From the cell containing the given text, extract its center point as [x, y] coordinate. 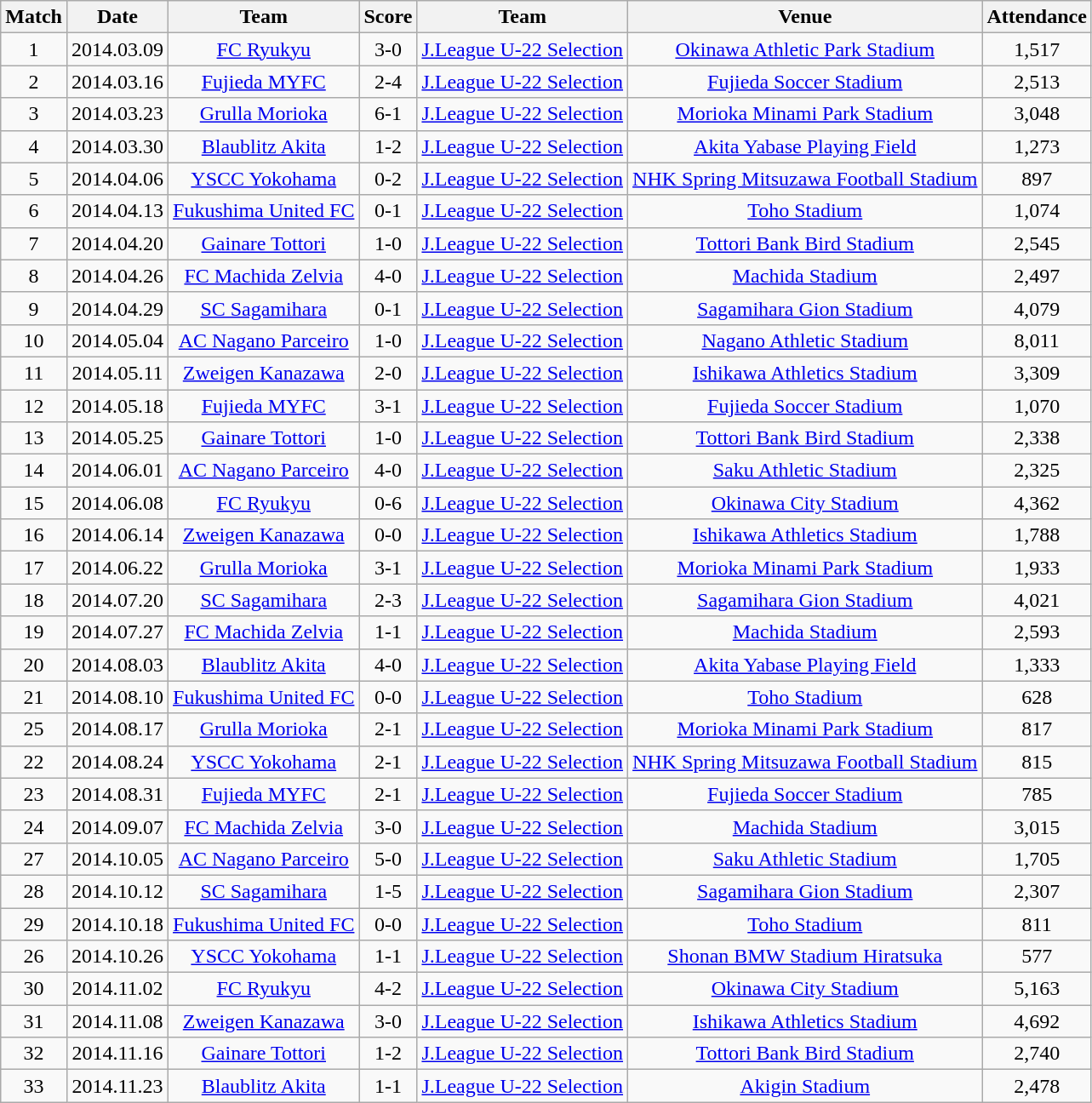
2014.05.18 [117, 406]
2014.10.05 [117, 859]
Attendance [1037, 17]
2014.06.08 [117, 503]
0-2 [388, 179]
5 [34, 179]
19 [34, 632]
2014.08.03 [117, 665]
5,163 [1037, 989]
1,517 [1037, 49]
3 [34, 114]
4,079 [1037, 308]
2014.05.25 [117, 438]
2014.08.10 [117, 697]
2014.03.09 [117, 49]
14 [34, 471]
811 [1037, 923]
17 [34, 568]
2014.04.13 [117, 211]
2014.03.23 [117, 114]
29 [34, 923]
11 [34, 373]
2014.08.17 [117, 729]
32 [34, 1054]
20 [34, 665]
1,273 [1037, 146]
2014.07.20 [117, 600]
2,307 [1037, 891]
2014.04.26 [117, 276]
23 [34, 794]
18 [34, 600]
2014.05.11 [117, 373]
Shonan BMW Stadium Hiratsuka [805, 957]
2,513 [1037, 82]
33 [34, 1086]
28 [34, 891]
22 [34, 762]
Date [117, 17]
13 [34, 438]
25 [34, 729]
1,933 [1037, 568]
15 [34, 503]
3,048 [1037, 114]
1-5 [388, 891]
2,338 [1037, 438]
897 [1037, 179]
4 [34, 146]
4,692 [1037, 1021]
2014.03.16 [117, 82]
2014.11.16 [117, 1054]
26 [34, 957]
31 [34, 1021]
2014.07.27 [117, 632]
7 [34, 243]
12 [34, 406]
1 [34, 49]
21 [34, 697]
2,325 [1037, 471]
Venue [805, 17]
Okinawa Athletic Park Stadium [805, 49]
2-0 [388, 373]
2,497 [1037, 276]
Match [34, 17]
Nagano Athletic Stadium [805, 340]
2014.08.24 [117, 762]
6-1 [388, 114]
1,788 [1037, 535]
785 [1037, 794]
1,705 [1037, 859]
2,740 [1037, 1054]
2,545 [1037, 243]
3,309 [1037, 373]
2,478 [1037, 1086]
1,333 [1037, 665]
3,015 [1037, 826]
2-4 [388, 82]
2014.08.31 [117, 794]
4-2 [388, 989]
4,362 [1037, 503]
24 [34, 826]
8 [34, 276]
2014.11.02 [117, 989]
30 [34, 989]
2014.04.29 [117, 308]
2014.06.22 [117, 568]
16 [34, 535]
628 [1037, 697]
2014.09.07 [117, 826]
2 [34, 82]
10 [34, 340]
2014.11.23 [117, 1086]
Score [388, 17]
2014.04.06 [117, 179]
2014.06.01 [117, 471]
Akigin Stadium [805, 1086]
8,011 [1037, 340]
815 [1037, 762]
1,070 [1037, 406]
2,593 [1037, 632]
2-3 [388, 600]
2014.03.30 [117, 146]
817 [1037, 729]
27 [34, 859]
1,074 [1037, 211]
5-0 [388, 859]
4,021 [1037, 600]
2014.10.18 [117, 923]
2014.11.08 [117, 1021]
0-6 [388, 503]
2014.06.14 [117, 535]
2014.10.12 [117, 891]
2014.04.20 [117, 243]
6 [34, 211]
2014.10.26 [117, 957]
9 [34, 308]
577 [1037, 957]
2014.05.04 [117, 340]
